Return [X, Y] of the center of cell containing provided text 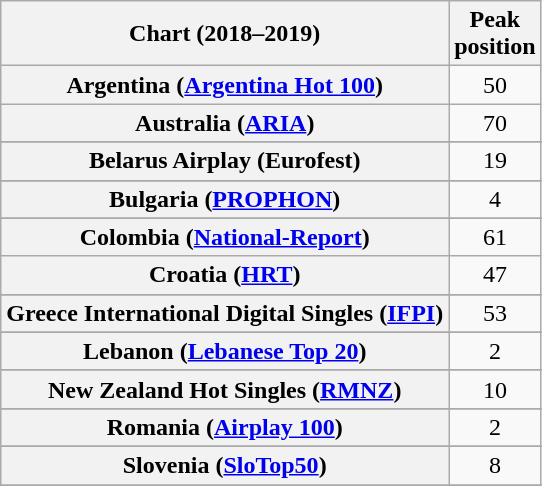
New Zealand Hot Singles (RMNZ) [225, 389]
Australia (ARIA) [225, 123]
53 [495, 313]
Slovenia (SloTop50) [225, 465]
8 [495, 465]
Bulgaria (PROPHON) [225, 199]
10 [495, 389]
4 [495, 199]
Chart (2018–2019) [225, 34]
Argentina (Argentina Hot 100) [225, 85]
Lebanon (Lebanese Top 20) [225, 351]
70 [495, 123]
47 [495, 275]
Croatia (HRT) [225, 275]
Colombia (National-Report) [225, 237]
Greece International Digital Singles (IFPI) [225, 313]
Belarus Airplay (Eurofest) [225, 161]
Romania (Airplay 100) [225, 427]
61 [495, 237]
19 [495, 161]
Peakposition [495, 34]
50 [495, 85]
